Locate the cell with the specified text and output its (X, Y) center coordinate. 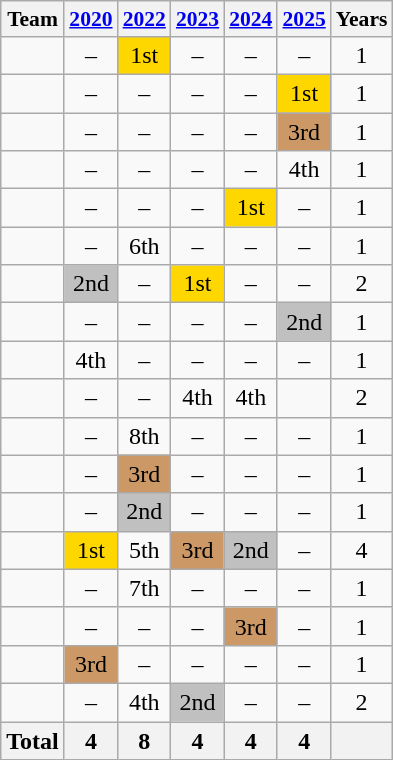
2025 (304, 19)
8th (144, 436)
2022 (144, 19)
7th (144, 588)
Total (33, 741)
6th (144, 246)
Team (33, 19)
8 (144, 741)
2020 (90, 19)
Years (362, 19)
2023 (198, 19)
2024 (250, 19)
5th (144, 550)
